Detect which cell encompasses the target text, then output its [x, y] center coordinate. 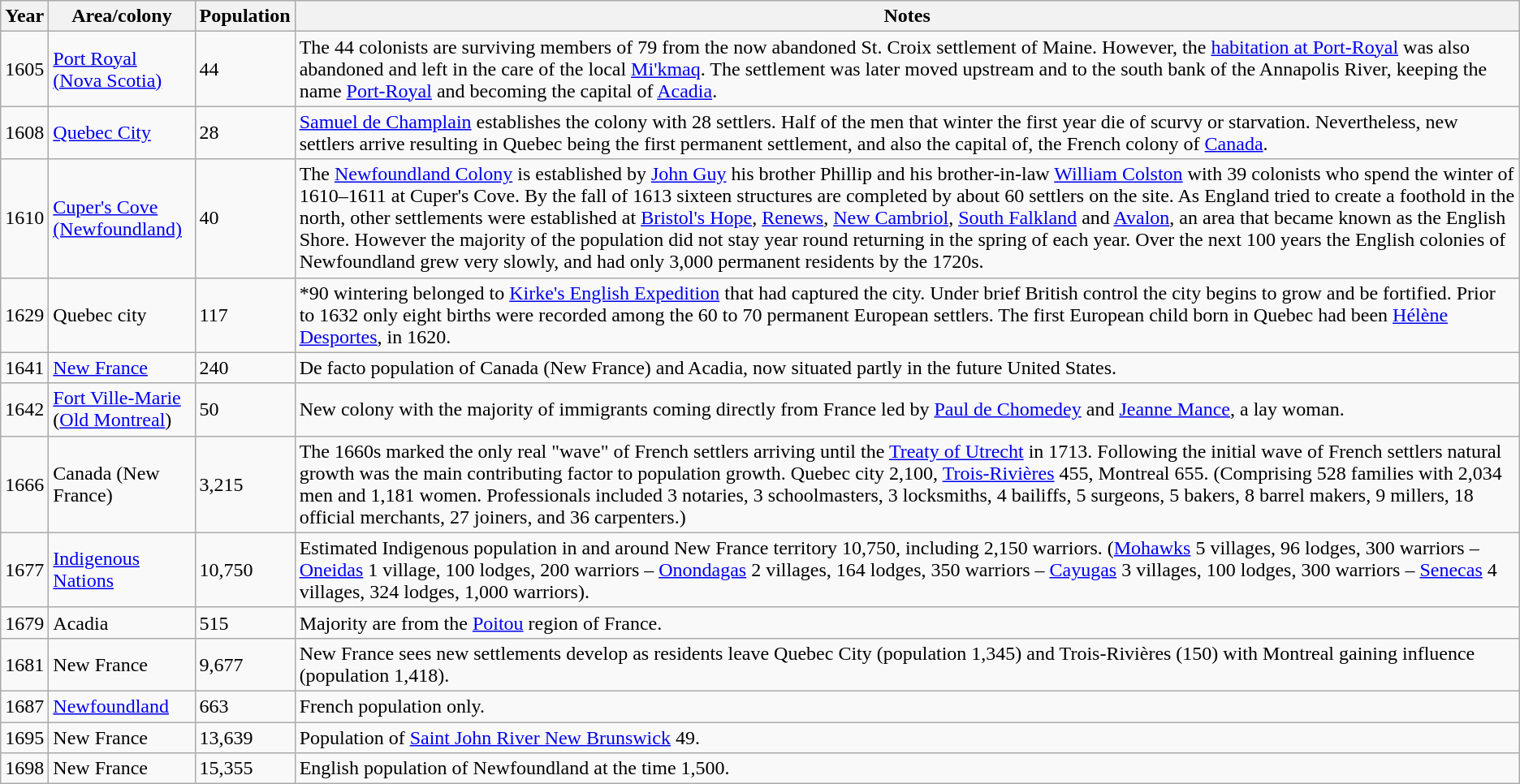
9,677 [245, 664]
1666 [24, 484]
Area/colony [122, 16]
Quebec City [122, 133]
1642 [24, 409]
New colony with the majority of immigrants coming directly from France led by Paul de Chomedey and Jeanne Mance, a lay woman. [907, 409]
Canada (New France) [122, 484]
117 [245, 315]
240 [245, 368]
IndigenousNations [122, 570]
English population of Newfoundland at the time 1,500. [907, 769]
50 [245, 409]
1698 [24, 769]
40 [245, 218]
Majority are from the Poitou region of France. [907, 622]
1695 [24, 738]
3,215 [245, 484]
1641 [24, 368]
1605 [24, 69]
Year [24, 16]
Port Royal(Nova Scotia) [122, 69]
French population only. [907, 706]
De facto population of Canada (New France) and Acadia, now situated partly in the future United States. [907, 368]
44 [245, 69]
1610 [24, 218]
Cuper's Cove(Newfoundland) [122, 218]
663 [245, 706]
1687 [24, 706]
13,639 [245, 738]
28 [245, 133]
Newfoundland [122, 706]
Population [245, 16]
515 [245, 622]
1679 [24, 622]
15,355 [245, 769]
1681 [24, 664]
10,750 [245, 570]
Notes [907, 16]
1677 [24, 570]
Acadia [122, 622]
Fort Ville-Marie (Old Montreal) [122, 409]
1629 [24, 315]
Quebec city [122, 315]
Population of Saint John River New Brunswick 49. [907, 738]
1608 [24, 133]
